Detect which cell encompasses the target text, then output its (X, Y) center coordinate. 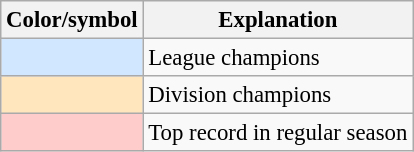
League champions (278, 58)
Division champions (278, 95)
Explanation (278, 20)
Color/symbol (72, 20)
Top record in regular season (278, 133)
